Find where the given text appears and provide that cell's center as (x, y) coordinate. 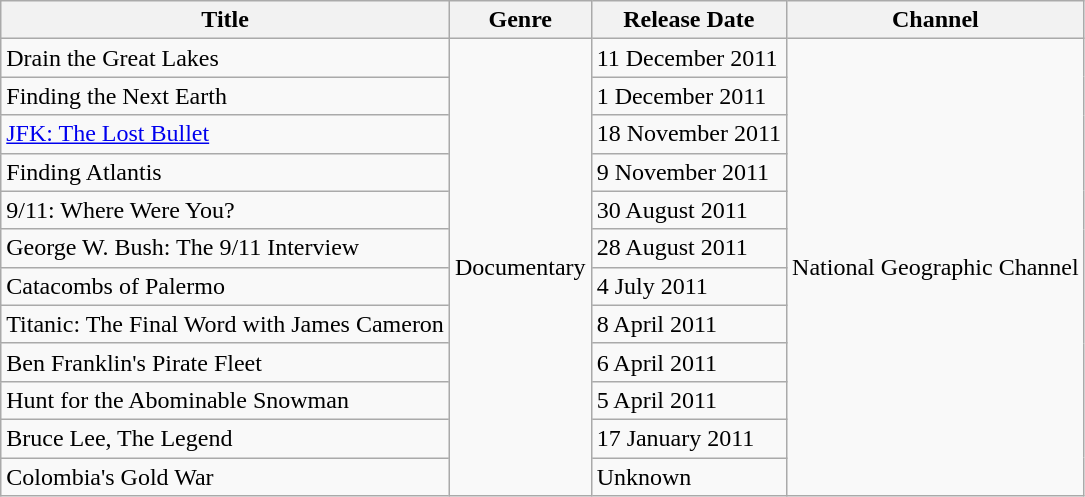
17 January 2011 (688, 438)
Drain the Great Lakes (226, 58)
Finding the Next Earth (226, 96)
8 April 2011 (688, 324)
Title (226, 20)
Finding Atlantis (226, 172)
9 November 2011 (688, 172)
JFK: The Lost Bullet (226, 134)
Unknown (688, 477)
Release Date (688, 20)
Channel (936, 20)
9/11: Where Were You? (226, 210)
Bruce Lee, The Legend (226, 438)
Titanic: The Final Word with James Cameron (226, 324)
18 November 2011 (688, 134)
30 August 2011 (688, 210)
National Geographic Channel (936, 268)
Documentary (520, 268)
1 December 2011 (688, 96)
Colombia's Gold War (226, 477)
Catacombs of Palermo (226, 286)
6 April 2011 (688, 362)
11 December 2011 (688, 58)
28 August 2011 (688, 248)
Ben Franklin's Pirate Fleet (226, 362)
4 July 2011 (688, 286)
George W. Bush: The 9/11 Interview (226, 248)
Genre (520, 20)
Hunt for the Abominable Snowman (226, 400)
5 April 2011 (688, 400)
